Return the [X, Y] coordinate for the center point of the cell that contains the specified text.  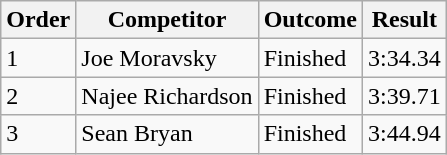
Sean Bryan [167, 134]
Najee Richardson [167, 96]
1 [38, 58]
Order [38, 20]
Outcome [310, 20]
Joe Moravsky [167, 58]
3:44.94 [405, 134]
3 [38, 134]
Competitor [167, 20]
3:34.34 [405, 58]
Result [405, 20]
3:39.71 [405, 96]
2 [38, 96]
